Detect which cell encompasses the target text, then output its [x, y] center coordinate. 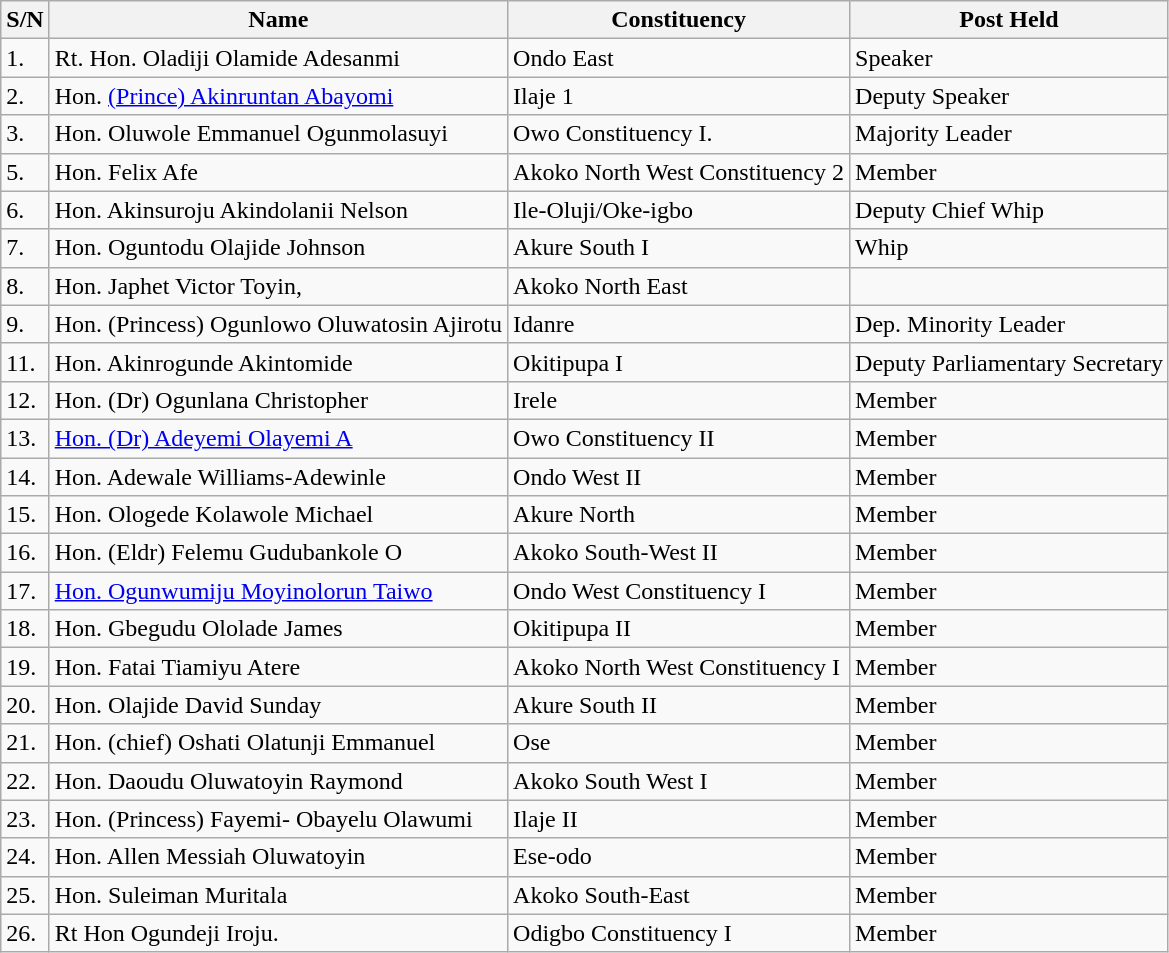
Ilaje 1 [679, 96]
Hon. Ogunwumiju Moyinolorun Taiwo [278, 591]
Hon. Akinrogunde Akintomide [278, 362]
Dep. Minority Leader [1010, 324]
11. [25, 362]
Akoko South-West II [679, 553]
1. [25, 58]
Name [278, 20]
Hon. (chief) Oshati Olatunji Emmanuel [278, 743]
5. [25, 172]
Idanre [679, 324]
Okitipupa II [679, 629]
7. [25, 248]
Owo Constituency II [679, 438]
Owo Constituency I. [679, 134]
Ose [679, 743]
20. [25, 705]
19. [25, 667]
Hon. Allen Messiah Oluwatoyin [278, 857]
Post Held [1010, 20]
Rt. Hon. Oladiji Olamide Adesanmi [278, 58]
2. [25, 96]
18. [25, 629]
Ondo West II [679, 477]
8. [25, 286]
26. [25, 933]
24. [25, 857]
Ondo West Constituency I [679, 591]
S/N [25, 20]
Akure North [679, 515]
13. [25, 438]
Ondo East [679, 58]
21. [25, 743]
15. [25, 515]
Hon. (Princess) Ogunlowo Oluwatosin Ajirotu [278, 324]
Whip [1010, 248]
Akoko North West Constituency 2 [679, 172]
Hon. Gbegudu Ololade James [278, 629]
Okitipupa I [679, 362]
Akure South I [679, 248]
Deputy Speaker [1010, 96]
Hon. Akinsuroju Akindolanii Nelson [278, 210]
Hon. (Eldr) Felemu Gudubankole O [278, 553]
Hon. Fatai Tiamiyu Atere [278, 667]
Ile-Oluji/Oke-igbo [679, 210]
Hon. (Princess) Fayemi- Obayelu Olawumi [278, 819]
25. [25, 895]
Hon. Ologede Kolawole Michael [278, 515]
Hon. Adewale Williams-Adewinle [278, 477]
16. [25, 553]
Hon. (Dr) Adeyemi Olayemi A [278, 438]
Hon. Suleiman Muritala [278, 895]
Irele [679, 400]
Hon. Japhet Victor Toyin, [278, 286]
Hon. Felix Afe [278, 172]
Akoko North West Constituency I [679, 667]
Deputy Chief Whip [1010, 210]
Hon. Daoudu Oluwatoyin Raymond [278, 781]
Hon. Oguntodu Olajide Johnson [278, 248]
Hon. (Prince) Akinruntan Abayomi [278, 96]
14. [25, 477]
Rt Hon Ogundeji Iroju. [278, 933]
Majority Leader [1010, 134]
Akoko North East [679, 286]
Deputy Parliamentary Secretary [1010, 362]
3. [25, 134]
9. [25, 324]
6. [25, 210]
Akure South II [679, 705]
Ese-odo [679, 857]
Constituency [679, 20]
17. [25, 591]
Hon. Oluwole Emmanuel Ogunmolasuyi [278, 134]
12. [25, 400]
Hon. (Dr) Ogunlana Christopher [278, 400]
Odigbo Constituency I [679, 933]
Ilaje II [679, 819]
Hon. Olajide David Sunday [278, 705]
22. [25, 781]
23. [25, 819]
Akoko South West I [679, 781]
Speaker [1010, 58]
Akoko South-East [679, 895]
